Scan for the cell matching the given text and deliver its (X, Y) coordinate at center. 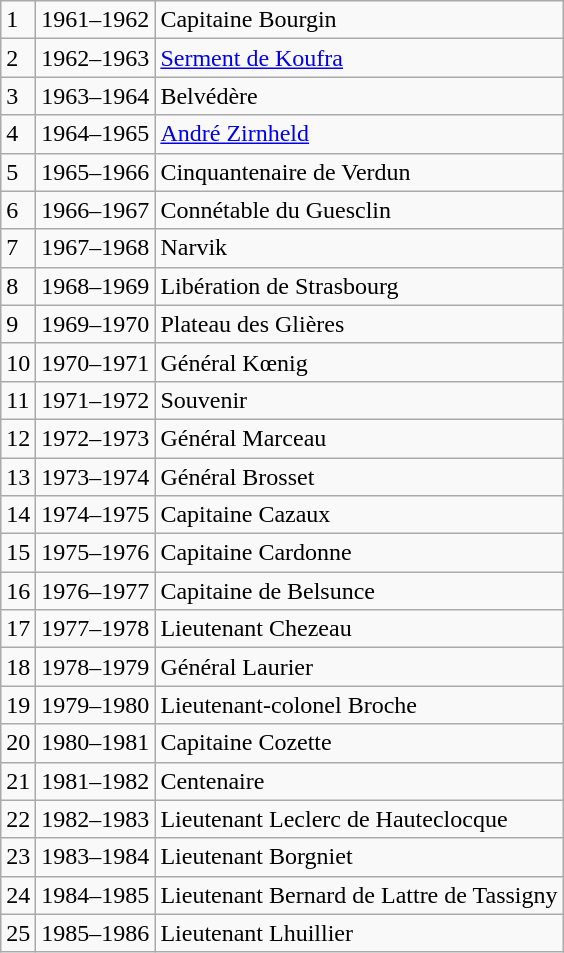
1964–1965 (96, 134)
1970–1971 (96, 362)
1961–1962 (96, 20)
14 (18, 515)
1963–1964 (96, 96)
1975–1976 (96, 553)
1980–1981 (96, 743)
Lieutenant-colonel Broche (359, 705)
21 (18, 781)
6 (18, 210)
1978–1979 (96, 667)
20 (18, 743)
1966–1967 (96, 210)
10 (18, 362)
Cinquantenaire de Verdun (359, 172)
Libération de Strasbourg (359, 286)
12 (18, 438)
Général Marceau (359, 438)
15 (18, 553)
Capitaine Bourgin (359, 20)
1972–1973 (96, 438)
1 (18, 20)
1983–1984 (96, 857)
1968–1969 (96, 286)
7 (18, 248)
1971–1972 (96, 400)
Lieutenant Lhuillier (359, 933)
Souvenir (359, 400)
1985–1986 (96, 933)
1984–1985 (96, 895)
1973–1974 (96, 477)
1974–1975 (96, 515)
11 (18, 400)
1967–1968 (96, 248)
1977–1978 (96, 629)
2 (18, 58)
5 (18, 172)
16 (18, 591)
1965–1966 (96, 172)
Connétable du Guesclin (359, 210)
17 (18, 629)
4 (18, 134)
Lieutenant Leclerc de Hauteclocque (359, 819)
3 (18, 96)
Belvédère (359, 96)
23 (18, 857)
Capitaine Cardonne (359, 553)
9 (18, 324)
André Zirnheld (359, 134)
Lieutenant Chezeau (359, 629)
Narvik (359, 248)
19 (18, 705)
Lieutenant Bernard de Lattre de Tassigny (359, 895)
8 (18, 286)
Plateau des Glières (359, 324)
Général Laurier (359, 667)
Serment de Koufra (359, 58)
Centenaire (359, 781)
Capitaine Cozette (359, 743)
22 (18, 819)
Général Kœnig (359, 362)
13 (18, 477)
1982–1983 (96, 819)
1962–1963 (96, 58)
Capitaine de Belsunce (359, 591)
Capitaine Cazaux (359, 515)
1976–1977 (96, 591)
Général Brosset (359, 477)
25 (18, 933)
1979–1980 (96, 705)
Lieutenant Borgniet (359, 857)
1969–1970 (96, 324)
1981–1982 (96, 781)
24 (18, 895)
18 (18, 667)
